Pinpoint the cell where the given text exists, returning its [x, y] midpoint coordinate. 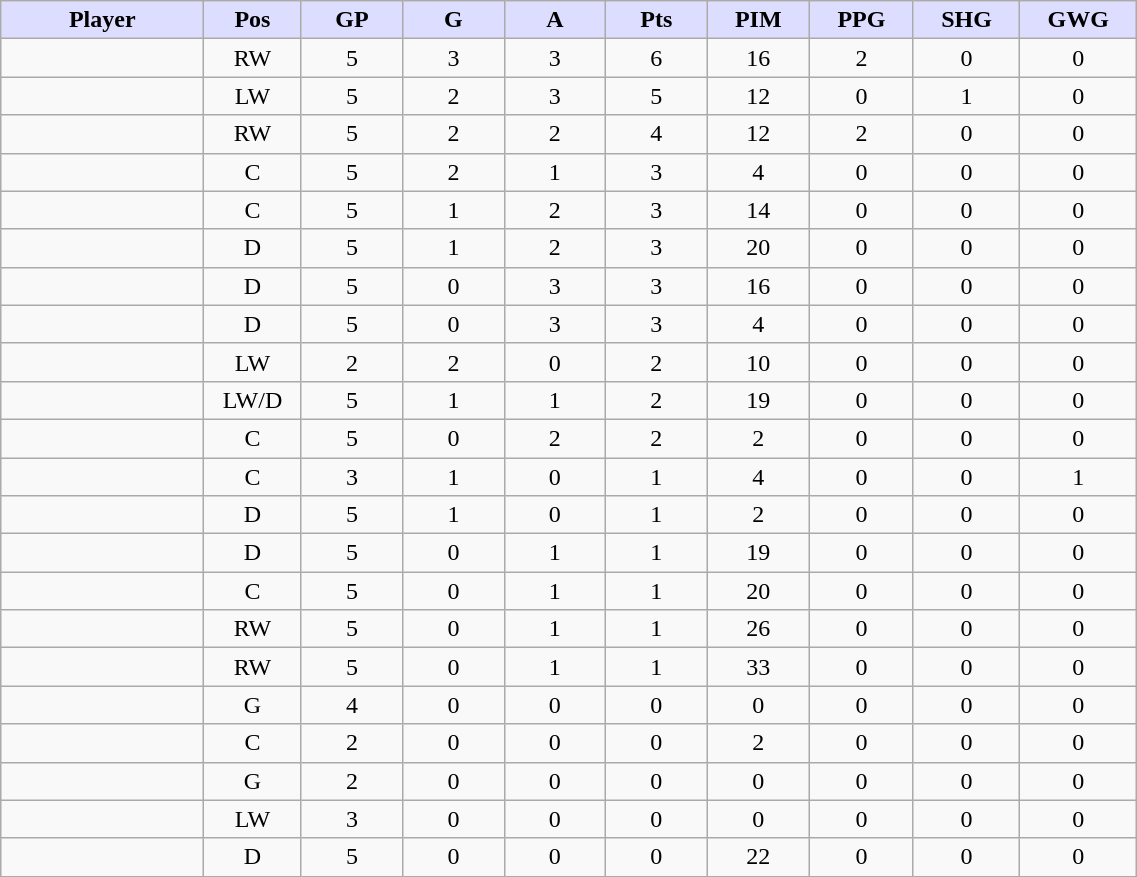
PPG [862, 20]
Player [102, 20]
Pos [252, 20]
33 [758, 667]
LW/D [252, 400]
SHG [966, 20]
Pts [656, 20]
26 [758, 629]
22 [758, 857]
10 [758, 362]
14 [758, 210]
GWG [1078, 20]
6 [656, 58]
PIM [758, 20]
GP [352, 20]
A [554, 20]
